Detect which cell encompasses the target text, then output its [X, Y] center coordinate. 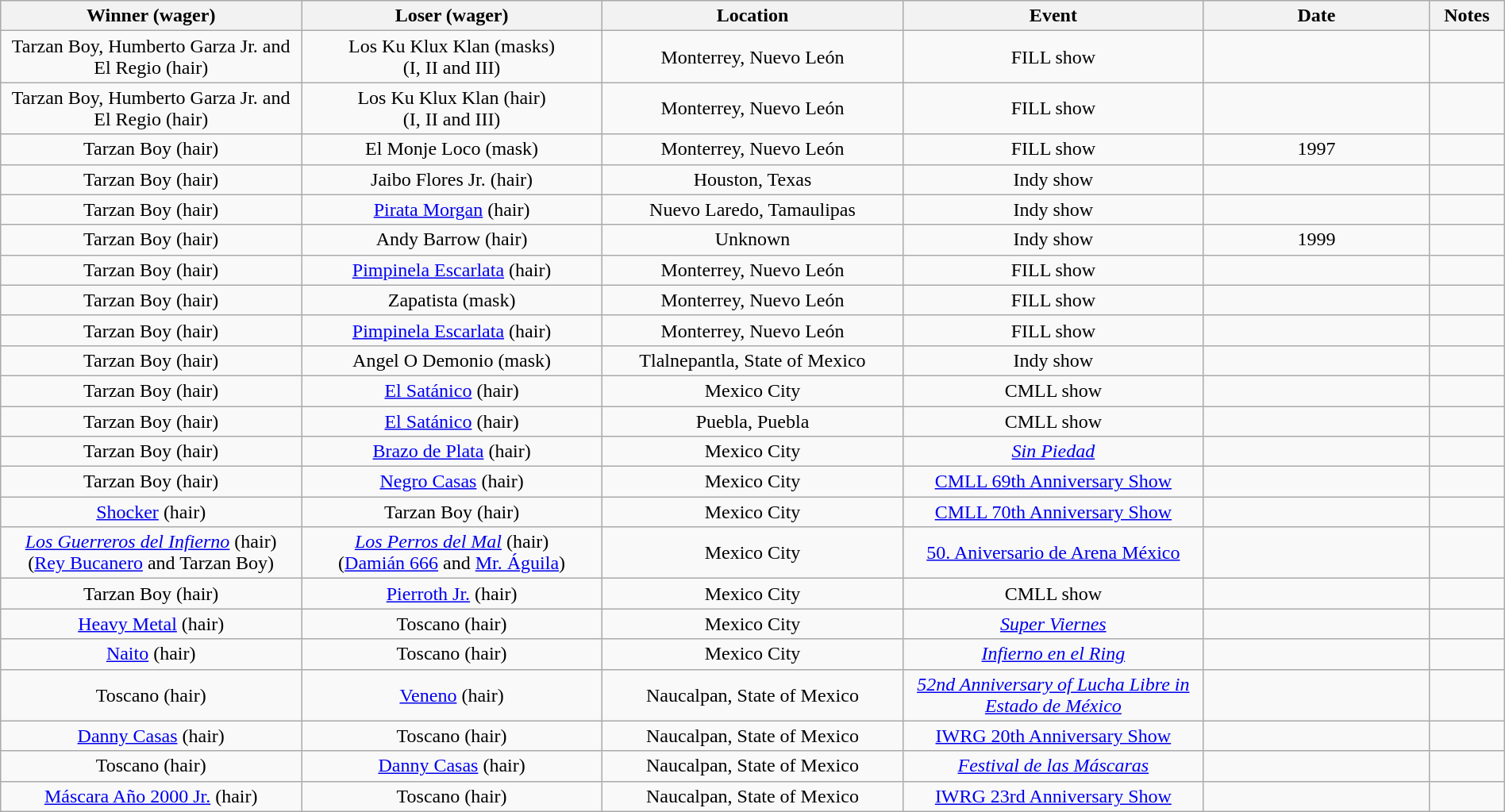
Houston, Texas [752, 179]
Brazo de Plata (hair) [452, 452]
52nd Anniversary of Lucha Libre in Estado de México [1053, 695]
50. Aniversario de Arena México [1053, 552]
Heavy Metal (hair) [151, 624]
Winner (wager) [151, 16]
Loser (wager) [452, 16]
Super Viernes [1053, 624]
Andy Barrow (hair) [452, 240]
Los Guerreros del Infierno (hair)(Rey Bucanero and Tarzan Boy) [151, 552]
Los Ku Klux Klan (hair)(I, II and III) [452, 108]
Event [1053, 16]
Jaibo Flores Jr. (hair) [452, 179]
Pierroth Jr. (hair) [452, 594]
Máscara Año 2000 Jr. (hair) [151, 796]
Infierno en el Ring [1053, 654]
Location [752, 16]
Sin Piedad [1053, 452]
Nuevo Laredo, Tamaulipas [752, 210]
Festival de las Máscaras [1053, 766]
CMLL 69th Anniversary Show [1053, 482]
Pirata Morgan (hair) [452, 210]
Zapatista (mask) [452, 300]
CMLL 70th Anniversary Show [1053, 512]
IWRG 20th Anniversary Show [1053, 736]
Naito (hair) [151, 654]
Puebla, Puebla [752, 421]
Angel O Demonio (mask) [452, 360]
1999 [1316, 240]
Shocker (hair) [151, 512]
IWRG 23rd Anniversary Show [1053, 796]
1997 [1316, 149]
Veneno (hair) [452, 695]
Negro Casas (hair) [452, 482]
Date [1316, 16]
Los Ku Klux Klan (masks)(I, II and III) [452, 57]
Los Perros del Mal (hair)(Damián 666 and Mr. Águila) [452, 552]
Tlalnepantla, State of Mexico [752, 360]
Notes [1467, 16]
El Monje Loco (mask) [452, 149]
Unknown [752, 240]
